Identify which cell holds the provided text, then report its [x, y] central coordinate. 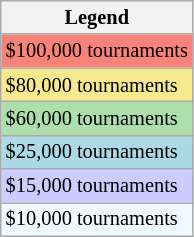
$10,000 tournaments [97, 219]
$60,000 tournaments [97, 118]
$80,000 tournaments [97, 85]
$25,000 tournaments [97, 152]
Legend [97, 17]
$15,000 tournaments [97, 186]
$100,000 tournaments [97, 51]
